Locate the cell with the specified text and output its [X, Y] center coordinate. 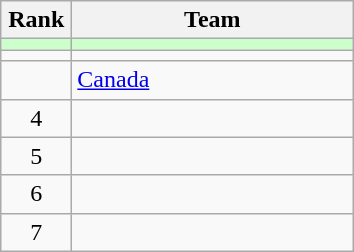
4 [36, 118]
5 [36, 156]
7 [36, 232]
6 [36, 194]
Rank [36, 20]
Canada [212, 80]
Team [212, 20]
